From the cell containing the given text, extract its center point as (X, Y) coordinate. 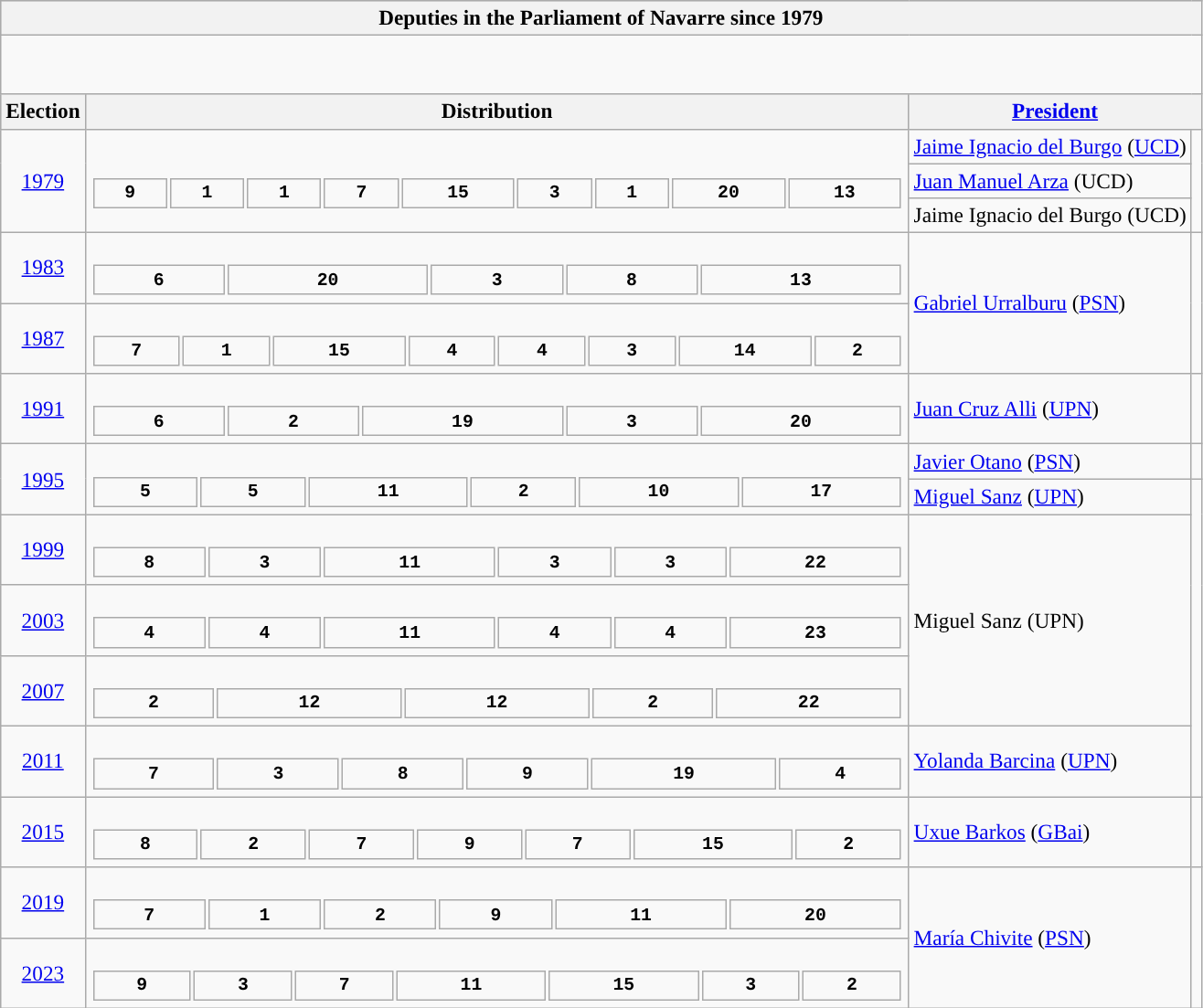
6 2 19 3 20 (497, 408)
7 1 15 4 4 3 14 2 (497, 338)
2015 (43, 832)
1983 (43, 267)
1979 (43, 181)
2023 (43, 972)
Election (43, 111)
1987 (43, 338)
1991 (43, 408)
4 4 11 4 4 23 (497, 620)
10 (658, 492)
Juan Manuel Arza (UCD) (1049, 180)
Deputies in the Parliament of Navarre since 1979 (601, 17)
Javier Otano (PSN) (1049, 461)
7 1 2 9 11 20 (497, 901)
Uxue Barkos (GBai) (1049, 832)
Yolanda Barcina (UPN) (1049, 760)
2019 (43, 901)
2011 (43, 760)
6 20 3 8 13 (497, 267)
Gabriel Urralburu (PSN) (1049, 302)
8 2 7 9 7 15 2 (497, 832)
8 3 11 3 3 22 (497, 550)
María Chivite (PSN) (1049, 937)
9 3 7 11 15 3 2 (497, 972)
2 12 12 2 22 (497, 691)
23 (815, 632)
2003 (43, 620)
1995 (43, 479)
7 3 8 9 19 4 (497, 760)
1999 (43, 550)
14 (744, 349)
17 (821, 492)
Juan Cruz Alli (UPN) (1049, 408)
5 5 11 2 10 17 (497, 479)
Distribution (497, 111)
2007 (43, 691)
9 1 1 7 15 3 1 20 13 (497, 181)
President (1055, 111)
